Determine the [x, y] coordinate at the center of the cell enclosing the given text.  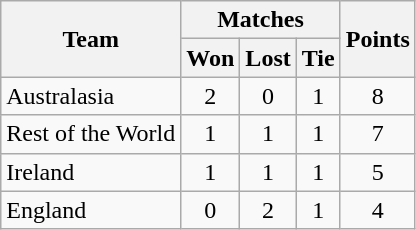
5 [378, 172]
8 [378, 96]
4 [378, 210]
Points [378, 39]
Lost [268, 58]
Ireland [91, 172]
Tie [318, 58]
England [91, 210]
Rest of the World [91, 134]
Team [91, 39]
Matches [260, 20]
Won [210, 58]
Australasia [91, 96]
7 [378, 134]
